Return [x, y] of the center of cell containing provided text 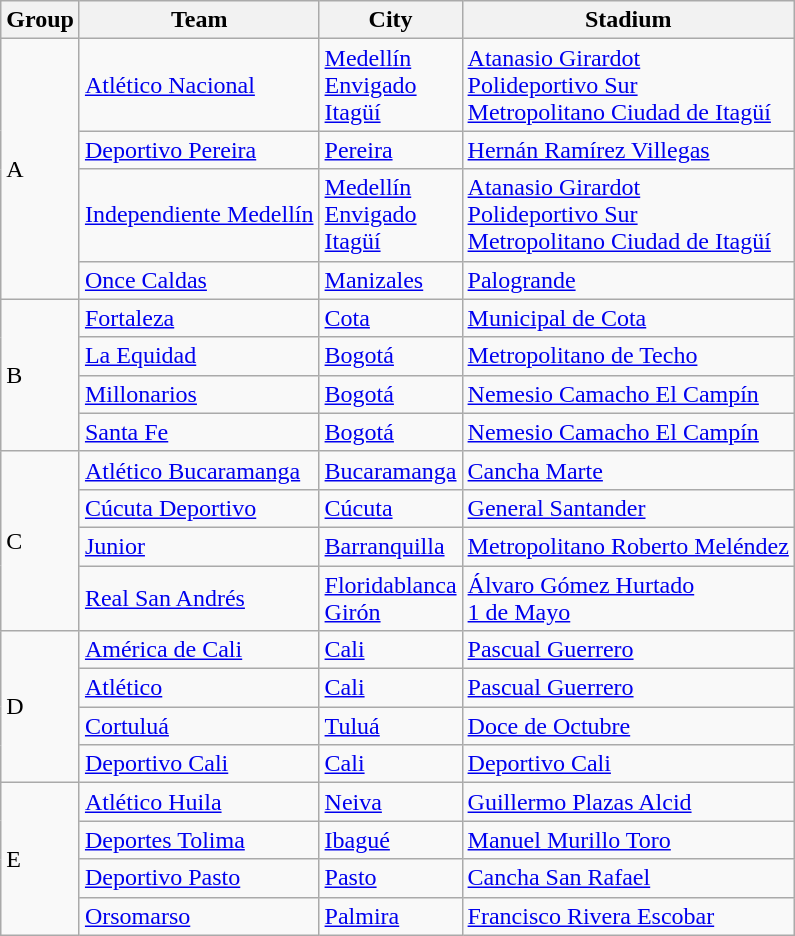
Atlético Nacional [199, 85]
Team [199, 20]
Pereira [390, 150]
Metropolitano de Techo [628, 356]
Cancha San Rafael [628, 878]
B [40, 375]
Cúcuta Deportivo [199, 508]
Hernán Ramírez Villegas [628, 150]
Guillermo Plazas Alcid [628, 802]
City [390, 20]
FloridablancaGirón [390, 598]
Independiente Medellín [199, 215]
América de Cali [199, 650]
Junior [199, 546]
Neiva [390, 802]
Ibagué [390, 840]
Atlético [199, 688]
Millonarios [199, 394]
Álvaro Gómez Hurtado1 de Mayo [628, 598]
Stadium [628, 20]
Real San Andrés [199, 598]
Cortuluá [199, 726]
Barranquilla [390, 546]
Francisco Rivera Escobar [628, 916]
Fortaleza [199, 318]
Cúcuta [390, 508]
Palogrande [628, 280]
Deportivo Pasto [199, 878]
Santa Fe [199, 432]
Atlético Bucaramanga [199, 470]
Doce de Octubre [628, 726]
C [40, 540]
Atlético Huila [199, 802]
Orsomarso [199, 916]
Manuel Murillo Toro [628, 840]
Bucaramanga [390, 470]
General Santander [628, 508]
La Equidad [199, 356]
Cota [390, 318]
A [40, 169]
Deportes Tolima [199, 840]
Metropolitano Roberto Meléndez [628, 546]
Tuluá [390, 726]
E [40, 859]
Pasto [390, 878]
Once Caldas [199, 280]
Manizales [390, 280]
Cancha Marte [628, 470]
Municipal de Cota [628, 318]
Group [40, 20]
Deportivo Pereira [199, 150]
Palmira [390, 916]
D [40, 707]
